For the text-containing cell, return its midpoint in (x, y) coordinate format. 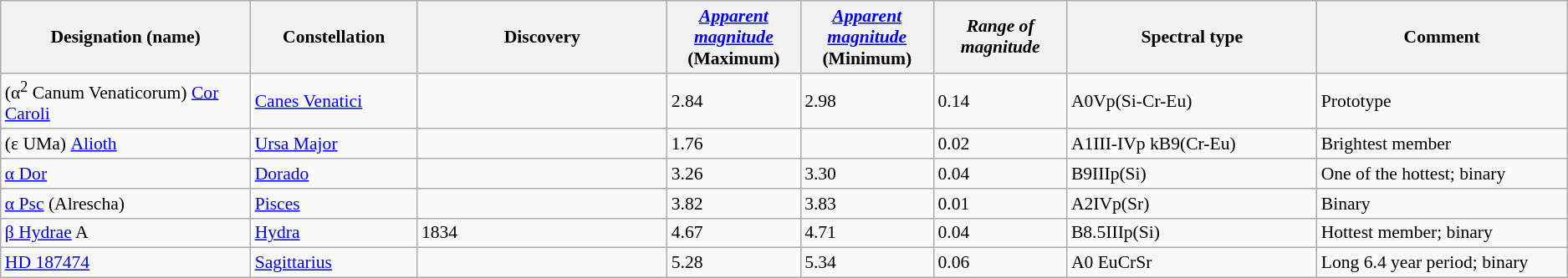
4.67 (734, 233)
Designation (name) (125, 37)
B9IIIp(Si) (1193, 174)
α Dor (125, 174)
2.98 (866, 102)
Spectral type (1193, 37)
Range of magnitude (1000, 37)
Pisces (335, 204)
3.30 (866, 174)
Hottest member; binary (1442, 233)
1834 (542, 233)
A0Vp(Si-Cr-Eu) (1193, 102)
(α2 Canum Venaticorum) Cor Caroli (125, 102)
1.76 (734, 144)
β Hydrae A (125, 233)
α Psc (Alrescha) (125, 204)
Apparent magnitude (Maximum) (734, 37)
A1III-IVp kB9(Cr-Eu) (1193, 144)
B8.5IIIp(Si) (1193, 233)
0.14 (1000, 102)
One of the hottest; binary (1442, 174)
5.28 (734, 263)
3.83 (866, 204)
A0 EuCrSr (1193, 263)
Dorado (335, 174)
0.02 (1000, 144)
(ε UMa) Alioth (125, 144)
Prototype (1442, 102)
Discovery (542, 37)
Ursa Major (335, 144)
3.26 (734, 174)
4.71 (866, 233)
0.01 (1000, 204)
2.84 (734, 102)
Canes Venatici (335, 102)
A2IVp(Sr) (1193, 204)
Comment (1442, 37)
Binary (1442, 204)
HD 187474 (125, 263)
Hydra (335, 233)
Sagittarius (335, 263)
Constellation (335, 37)
5.34 (866, 263)
Long 6.4 year period; binary (1442, 263)
Apparent magnitude (Minimum) (866, 37)
Brightest member (1442, 144)
0.06 (1000, 263)
3.82 (734, 204)
